Detect which cell encompasses the target text, then output its (x, y) center coordinate. 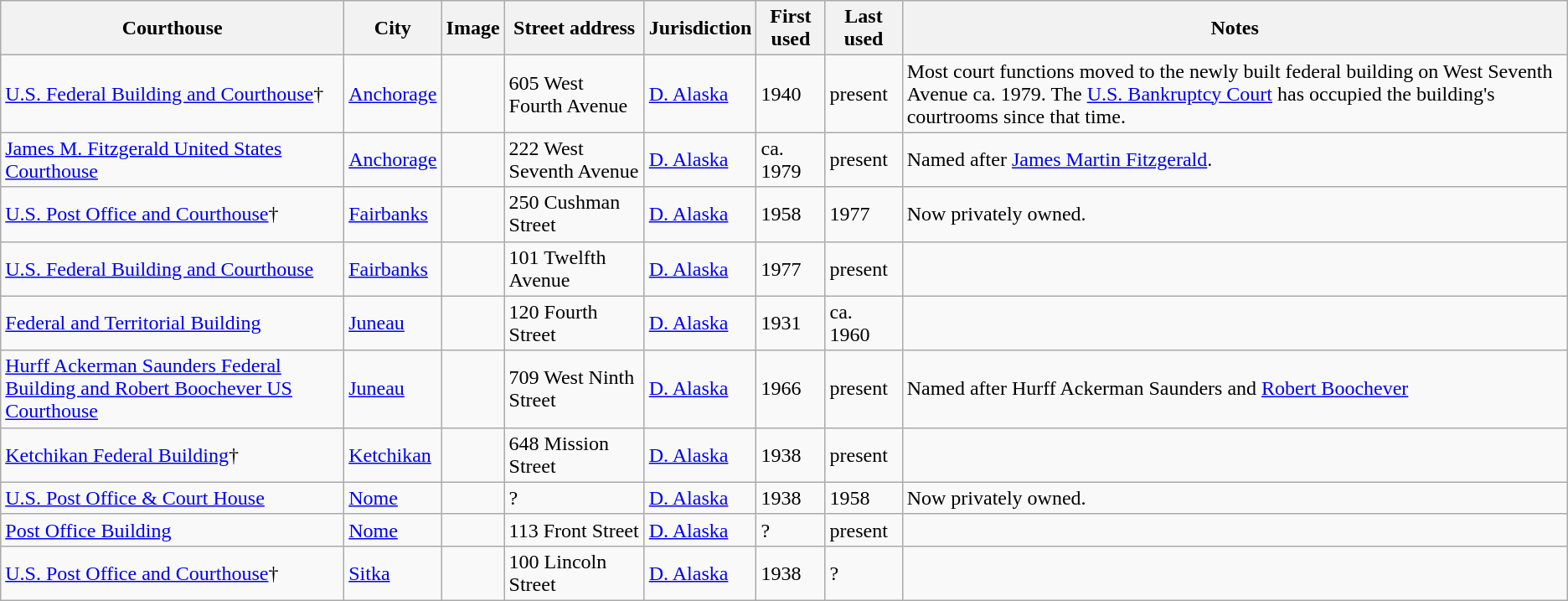
ca. 1979 (791, 159)
1940 (791, 94)
Sitka (393, 573)
Courthouse (173, 28)
648 Mission Street (575, 454)
222 West Seventh Avenue (575, 159)
113 Front Street (575, 530)
First used (791, 28)
ca. 1960 (864, 324)
Street address (575, 28)
605 West Fourth Avenue (575, 94)
Notes (1235, 28)
Jurisdiction (700, 28)
101 Twelfth Avenue (575, 268)
1966 (791, 389)
Hurff Ackerman Saunders Federal Building and Robert Boochever US Courthouse (173, 389)
Post Office Building (173, 530)
120 Fourth Street (575, 324)
250 Cushman Street (575, 215)
Named after Hurff Ackerman Saunders and Robert Boochever (1235, 389)
U.S. Federal Building and Courthouse (173, 268)
U.S. Post Office & Court House (173, 498)
Ketchikan (393, 454)
Last used (864, 28)
100 Lincoln Street (575, 573)
Image (472, 28)
Federal and Territorial Building (173, 324)
709 West Ninth Street (575, 389)
City (393, 28)
Named after James Martin Fitzgerald. (1235, 159)
Ketchikan Federal Building† (173, 454)
James M. Fitzgerald United States Courthouse (173, 159)
U.S. Federal Building and Courthouse† (173, 94)
1931 (791, 324)
